Provide the (x, y) coordinate of the cell's center where the given text is located.  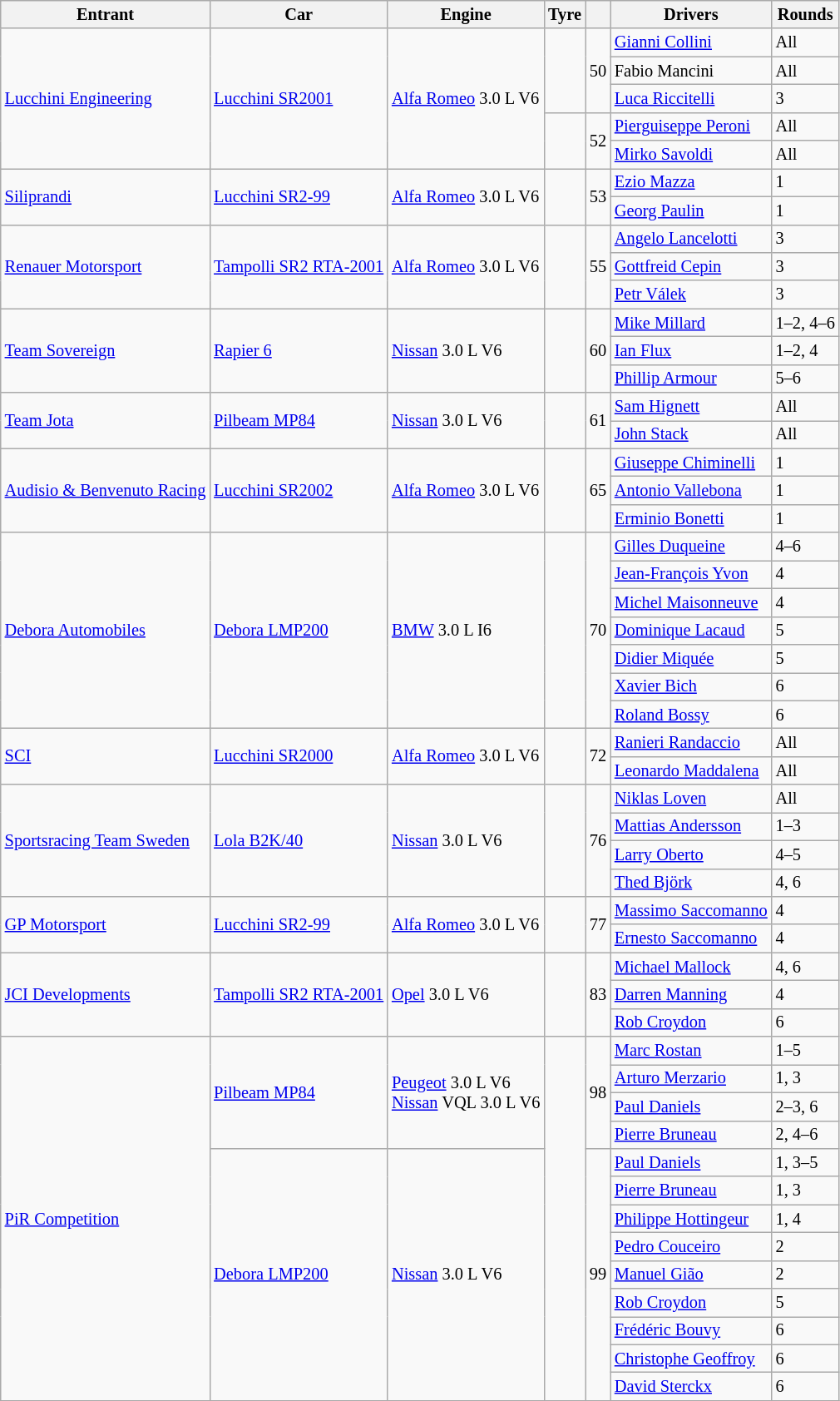
Niklas Loven (691, 799)
99 (598, 1275)
Jean-François Yvon (691, 574)
Ezio Mazza (691, 182)
Peugeot 3.0 L V6Nissan VQL 3.0 L V6 (466, 1093)
Opel 3.0 L V6 (466, 995)
Larry Oberto (691, 854)
Rounds (805, 14)
Pierguiseppe Peroni (691, 126)
Thed Björk (691, 883)
Debora Automobiles (106, 631)
Tyre (565, 14)
50 (598, 70)
Sam Hignett (691, 407)
Ernesto Saccomanno (691, 938)
1, 4 (805, 1219)
Marc Rostan (691, 1051)
Ranieri Randaccio (691, 742)
Gottfreid Cepin (691, 266)
Lucchini SR2000 (299, 755)
Petr Válek (691, 295)
Michael Mallock (691, 967)
Michel Maisonneuve (691, 602)
Giuseppe Chiminelli (691, 463)
Philippe Hottingeur (691, 1219)
61 (598, 421)
1, 3–5 (805, 1162)
77 (598, 923)
2, 4–6 (805, 1135)
GP Motorsport (106, 923)
Drivers (691, 14)
Dominique Lacaud (691, 631)
David Sterckx (691, 1387)
65 (598, 491)
Mirko Savoldi (691, 155)
Car (299, 14)
Team Jota (106, 421)
Lola B2K/40 (299, 840)
55 (598, 266)
Sportsracing Team Sweden (106, 840)
Phillip Armour (691, 379)
1–3 (805, 826)
Christophe Geoffroy (691, 1359)
83 (598, 995)
1–2, 4 (805, 350)
Georg Paulin (691, 210)
52 (598, 140)
PiR Competition (106, 1219)
1–5 (805, 1051)
Mike Millard (691, 323)
Gianni Collini (691, 42)
98 (598, 1093)
4–6 (805, 547)
Angelo Lancelotti (691, 239)
Entrant (106, 14)
Team Sovereign (106, 351)
Audisio & Benvenuto Racing (106, 491)
1–2, 4–6 (805, 323)
Siliprandi (106, 196)
Fabio Mancini (691, 71)
Roland Bossy (691, 715)
Massimo Saccomanno (691, 910)
Pedro Couceiro (691, 1246)
Renauer Motorsport (106, 266)
Arturo Merzario (691, 1078)
Luca Riccitelli (691, 98)
76 (598, 840)
JCI Developments (106, 995)
Frédéric Bouvy (691, 1330)
SCI (106, 755)
2–3, 6 (805, 1106)
Rapier 6 (299, 351)
5–6 (805, 379)
4–5 (805, 854)
Erminio Bonetti (691, 518)
Antonio Vallebona (691, 490)
Lucchini SR2002 (299, 491)
53 (598, 196)
BMW 3.0 L I6 (466, 631)
Mattias Andersson (691, 826)
Xavier Bich (691, 686)
Manuel Gião (691, 1275)
Leonardo Maddalena (691, 770)
John Stack (691, 434)
Lucchini SR2001 (299, 98)
60 (598, 351)
Lucchini Engineering (106, 98)
Darren Manning (691, 994)
Ian Flux (691, 350)
70 (598, 631)
72 (598, 755)
Engine (466, 14)
Gilles Duqueine (691, 547)
Didier Miquée (691, 658)
